Output the [X, Y] coordinate of the center of the cell containing the given text.  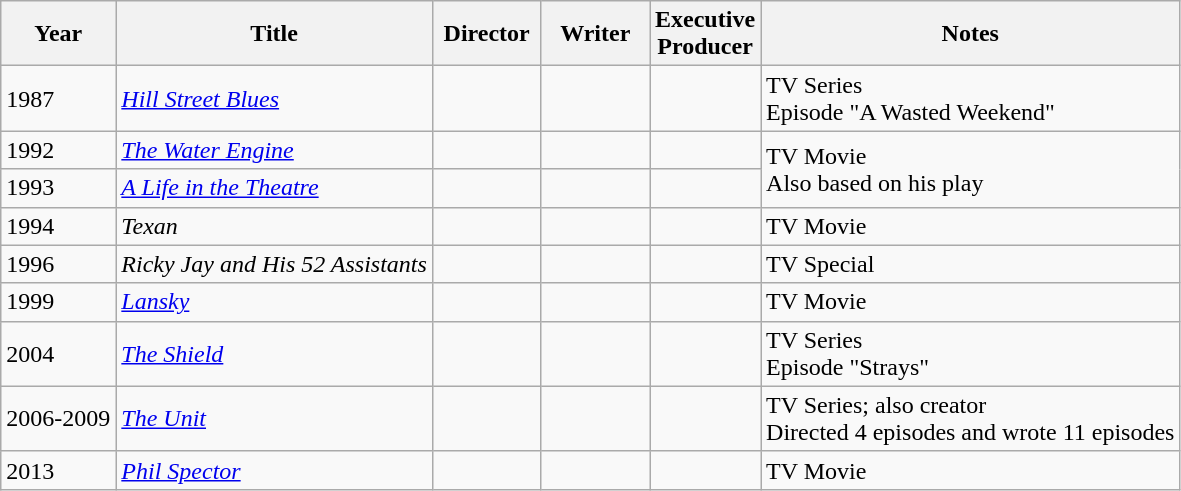
TV Series; also creatorDirected 4 episodes and wrote 11 episodes [970, 418]
The Water Engine [274, 150]
1987 [58, 98]
A Life in the Theatre [274, 188]
Ricky Jay and His 52 Assistants [274, 264]
Director [486, 34]
The Shield [274, 354]
Notes [970, 34]
1992 [58, 150]
Hill Street Blues [274, 98]
Title [274, 34]
1994 [58, 226]
1993 [58, 188]
Year [58, 34]
TV Special [970, 264]
Lansky [274, 302]
1996 [58, 264]
Writer [596, 34]
TV MovieAlso based on his play [970, 169]
2013 [58, 470]
TV SeriesEpisode "A Wasted Weekend" [970, 98]
TV SeriesEpisode "Strays" [970, 354]
The Unit [274, 418]
2006-2009 [58, 418]
Phil Spector [274, 470]
ExecutiveProducer [706, 34]
Texan [274, 226]
1999 [58, 302]
2004 [58, 354]
